From the cell containing the given text, extract its center point as [X, Y] coordinate. 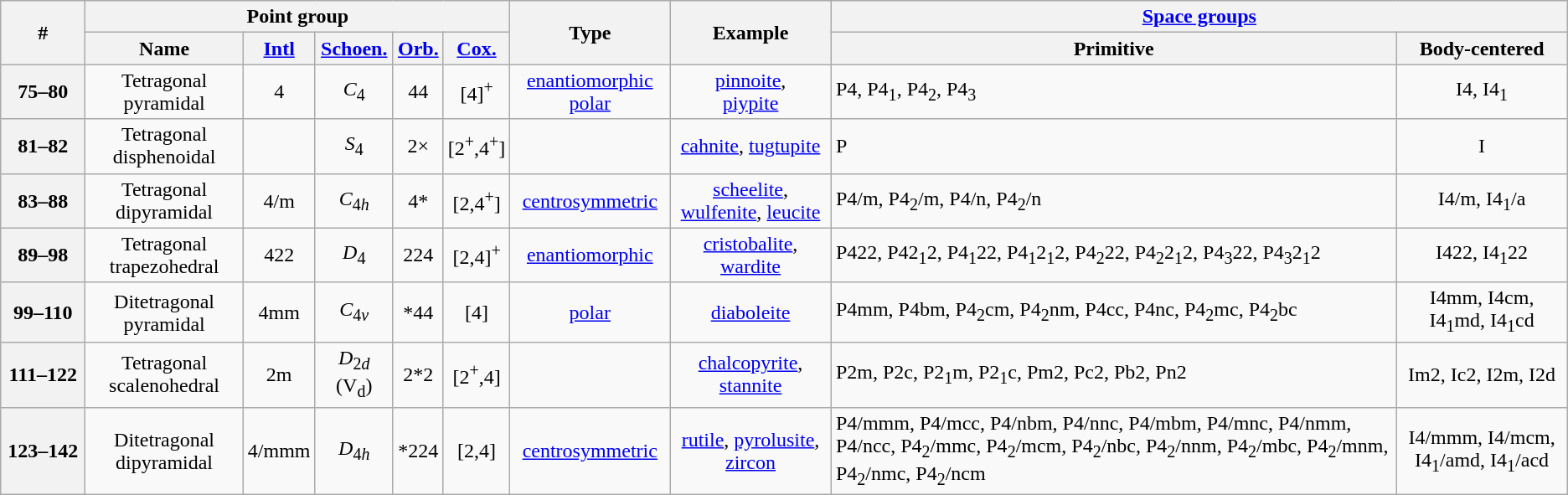
I422, I4122 [1482, 255]
Ditetragonal pyramidal [164, 312]
D4h [353, 451]
D2d (Vd) [353, 374]
I [1482, 146]
Example [750, 33]
P2m, P2c, P21m, P21c, Pm2, Pc2, Pb2, Pn2 [1114, 374]
Body-centered [1482, 49]
89–98 [44, 255]
[4]+ [477, 92]
4/mmm [279, 451]
Type [590, 33]
4mm [279, 312]
Name [164, 49]
2m [279, 374]
Ditetragonal dipyramidal [164, 451]
enantiomorphic [590, 255]
[2,4]+ [477, 255]
C4h [353, 201]
P [1114, 146]
[4] [477, 312]
Tetragonal scalenohedral [164, 374]
Tetragonal trapezohedral [164, 255]
scheelite, wulfenite, leucite [750, 201]
P4, P41, P42, P43 [1114, 92]
C4v [353, 312]
123–142 [44, 451]
S4 [353, 146]
chalcopyrite, stannite [750, 374]
P422, P4212, P4122, P41212, P4222, P42212, P4322, P43212 [1114, 255]
Orb. [418, 49]
cristobalite, wardite [750, 255]
81–82 [44, 146]
Intl [279, 49]
83–88 [44, 201]
I4/mmm, I4/mcm, I41/amd, I41/acd [1482, 451]
I4mm, I4cm, I41md, I41cd [1482, 312]
P4/m, P42/m, P4/n, P42/n [1114, 201]
2*2 [418, 374]
D4 [353, 255]
C4 [353, 92]
Primitive [1114, 49]
rutile, pyrolusite, zircon [750, 451]
Cox. [477, 49]
2× [418, 146]
P4mm, P4bm, P42cm, P42nm, P4cc, P4nc, P42mc, P42bc [1114, 312]
4 [279, 92]
Tetragonal pyramidal [164, 92]
422 [279, 255]
Im2, Ic2, I2m, I2d [1482, 374]
Tetragonal dipyramidal [164, 201]
4/m [279, 201]
polar [590, 312]
Schoen. [353, 49]
enantiomorphic polar [590, 92]
Tetragonal disphenoidal [164, 146]
44 [418, 92]
4* [418, 201]
P4/mmm, P4/mcc, P4/nbm, P4/nnc, P4/mbm, P4/mnc, P4/nmm, P4/ncc, P42/mmc, P42/mcm, P42/nbc, P42/nnm, P42/mbc, P42/mnm, P42/nmc, P42/ncm [1114, 451]
224 [418, 255]
cahnite, tugtupite [750, 146]
*224 [418, 451]
pinnoite, piypite [750, 92]
[2,4+] [477, 201]
[2,4] [477, 451]
Space groups [1199, 17]
*44 [418, 312]
111–122 [44, 374]
I4, I41 [1482, 92]
75–80 [44, 92]
Point group [298, 17]
[2+,4+] [477, 146]
# [44, 33]
I4/m, I41/a [1482, 201]
diaboleite [750, 312]
99–110 [44, 312]
[2+,4] [477, 374]
